From the cell containing the given text, extract its center point as (x, y) coordinate. 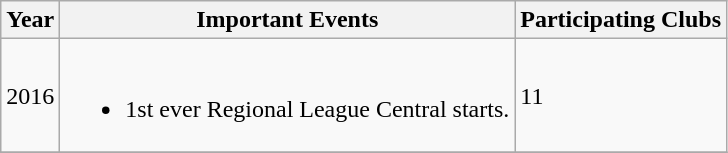
Important Events (288, 20)
11 (621, 96)
1st ever Regional League Central starts. (288, 96)
2016 (30, 96)
Participating Clubs (621, 20)
Year (30, 20)
